Provide the [X, Y] coordinate of the cell's center where the given text is located.  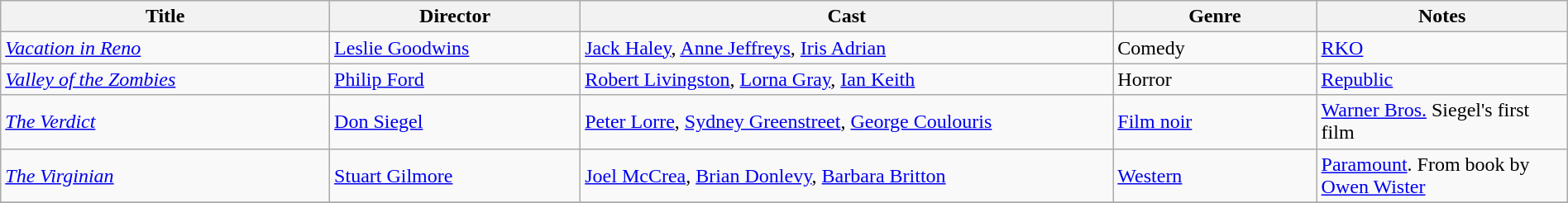
Cast [847, 17]
Paramount. From book by Owen Wister [1442, 175]
The Verdict [165, 122]
Peter Lorre, Sydney Greenstreet, George Coulouris [847, 122]
Leslie Goodwins [455, 48]
Genre [1215, 17]
Western [1215, 175]
Notes [1442, 17]
Republic [1442, 79]
Jack Haley, Anne Jeffreys, Iris Adrian [847, 48]
Robert Livingston, Lorna Gray, Ian Keith [847, 79]
Joel McCrea, Brian Donlevy, Barbara Britton [847, 175]
Don Siegel [455, 122]
Philip Ford [455, 79]
RKO [1442, 48]
Film noir [1215, 122]
Warner Bros. Siegel's first film [1442, 122]
Vacation in Reno [165, 48]
Horror [1215, 79]
The Virginian [165, 175]
Comedy [1215, 48]
Valley of the Zombies [165, 79]
Title [165, 17]
Director [455, 17]
Stuart Gilmore [455, 175]
